Capture the cell that displays the provided text and extract its [X, Y] central coordinate. 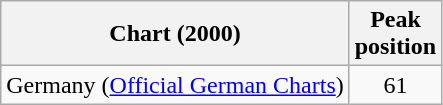
Chart (2000) [175, 34]
61 [395, 85]
Peakposition [395, 34]
Germany (Official German Charts) [175, 85]
